Identify which cell holds the provided text, then report its [X, Y] central coordinate. 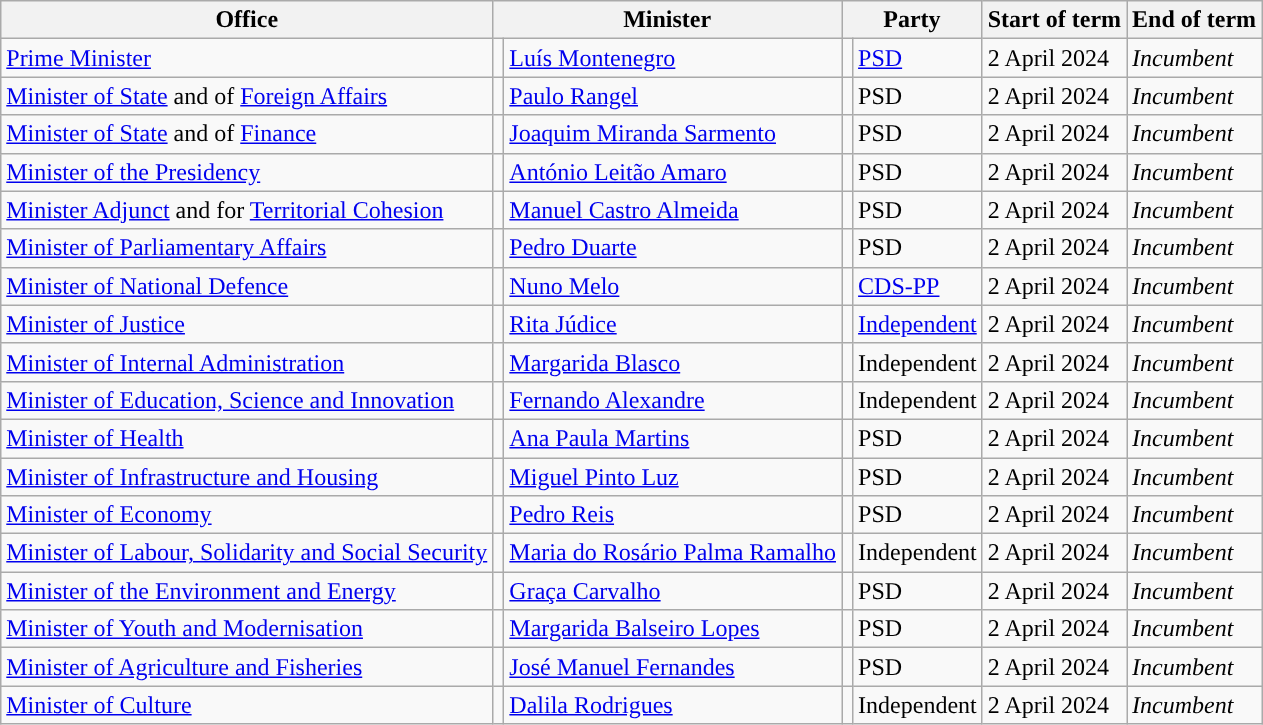
Minister of Health [247, 438]
Minister Adjunct and for Territorial Cohesion [247, 210]
Ana Paula Martins [673, 438]
Rita Júdice [673, 324]
Joaquim Miranda Sarmento [673, 134]
Pedro Reis [673, 515]
Minister of Labour, Solidarity and Social Security [247, 553]
Minister of the Presidency [247, 172]
Margarida Blasco [673, 362]
End of term [1194, 20]
Prime Minister [247, 58]
Minister of Parliamentary Affairs [247, 248]
Minister of Justice [247, 324]
Start of term [1054, 20]
Fernando Alexandre [673, 400]
Pedro Duarte [673, 248]
Minister of Agriculture and Fisheries [247, 667]
Minister [668, 20]
Minister of Economy [247, 515]
Minister of State and of Finance [247, 134]
Minister of Culture [247, 705]
Minister of Youth and Modernisation [247, 629]
Dalila Rodrigues [673, 705]
Minister of Education, Science and Innovation [247, 400]
Manuel Castro Almeida [673, 210]
Miguel Pinto Luz [673, 477]
Graça Carvalho [673, 591]
Minister of National Defence [247, 286]
Maria do Rosário Palma Ramalho [673, 553]
Paulo Rangel [673, 96]
Minister of the Environment and Energy [247, 591]
Minister of Infrastructure and Housing [247, 477]
António Leitão Amaro [673, 172]
Minister of Internal Administration [247, 362]
Party [912, 20]
CDS-PP [918, 286]
Nuno Melo [673, 286]
Minister of State and of Foreign Affairs [247, 96]
Margarida Balseiro Lopes [673, 629]
Office [247, 20]
Luís Montenegro [673, 58]
José Manuel Fernandes [673, 667]
